Output the (x, y) coordinate of the center of the cell containing the given text.  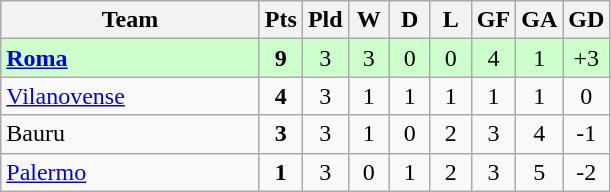
GF (493, 20)
D (410, 20)
-2 (586, 172)
5 (540, 172)
+3 (586, 58)
Pld (325, 20)
Pts (280, 20)
Vilanovense (130, 96)
GA (540, 20)
Roma (130, 58)
W (368, 20)
Bauru (130, 134)
Palermo (130, 172)
-1 (586, 134)
9 (280, 58)
GD (586, 20)
L (450, 20)
Team (130, 20)
